Identify which cell holds the provided text, then report its [x, y] central coordinate. 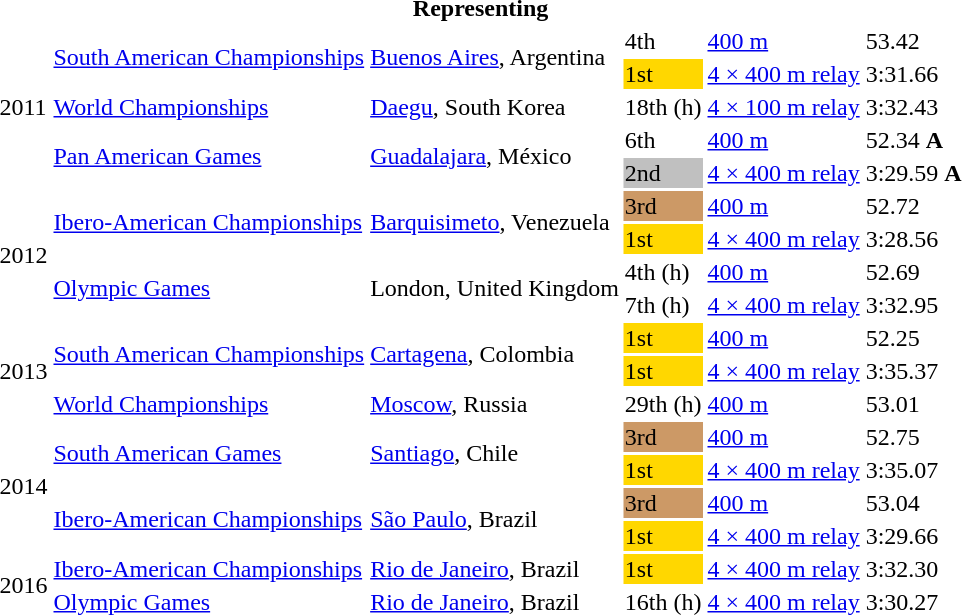
Cartagena, Colombia [495, 354]
4 × 100 m relay [784, 107]
Rio de Janeiro, Brazil [495, 569]
Buenos Aires, Argentina [495, 58]
Olympic Games [209, 288]
London, United Kingdom [495, 288]
18th (h) [663, 107]
Pan American Games [209, 156]
29th (h) [663, 404]
7th (h) [663, 305]
4th (h) [663, 272]
4th [663, 41]
Barquisimeto, Venezuela [495, 222]
São Paulo, Brazil [495, 520]
Daegu, South Korea [495, 107]
Moscow, Russia [495, 404]
Santiago, Chile [495, 454]
6th [663, 140]
2nd [663, 173]
Guadalajara, México [495, 156]
South American Games [209, 454]
